Return the (x, y) coordinate for the center point of the cell that contains the specified text.  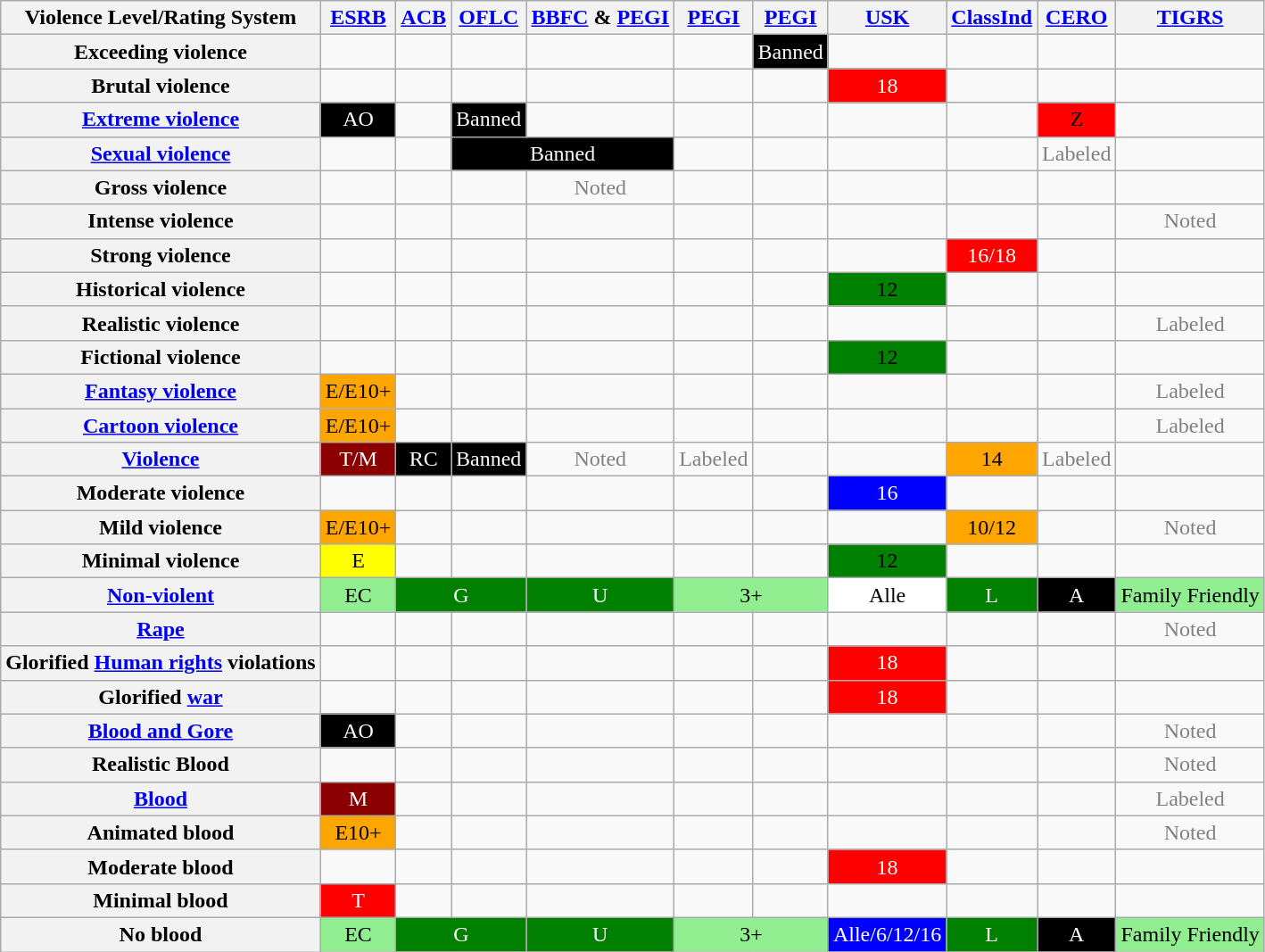
Exceeding violence (161, 52)
Brutal violence (161, 86)
M (359, 799)
Glorified Human rights violations (161, 663)
Alle/6/12/16 (887, 934)
E (359, 561)
ClassInd (992, 18)
OFLC (489, 18)
ACB (424, 18)
Z (1077, 120)
Minimal violence (161, 561)
E10+ (359, 832)
Strong violence (161, 255)
14 (992, 459)
16 (887, 493)
Blood and Gore (161, 731)
Violence Level/Rating System (161, 18)
16/18 (992, 255)
Rape (161, 629)
Realistic Blood (161, 765)
No blood (161, 934)
10/12 (992, 527)
ESRB (359, 18)
Cartoon violence (161, 426)
Fictional violence (161, 357)
Moderate blood (161, 866)
BBFC & PEGI (600, 18)
USK (887, 18)
Non-violent (161, 595)
Sexual violence (161, 153)
T/M (359, 459)
Extreme violence (161, 120)
Alle (887, 595)
Mild violence (161, 527)
TIGRS (1190, 18)
Animated blood (161, 832)
Gross violence (161, 187)
Intense violence (161, 221)
Realistic violence (161, 323)
Minimal blood (161, 900)
Moderate violence (161, 493)
Glorified war (161, 697)
CERO (1077, 18)
Blood (161, 799)
Historical violence (161, 289)
RC (424, 459)
Fantasy violence (161, 391)
Violence (161, 459)
T (359, 900)
